Locate the cell with the specified text and output its (X, Y) center coordinate. 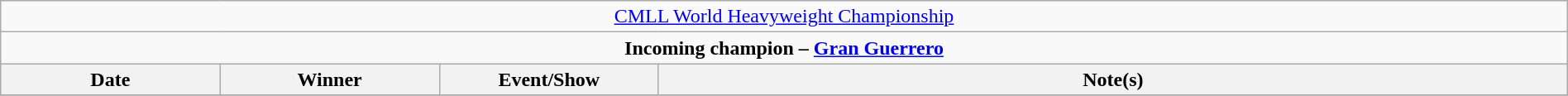
Event/Show (549, 79)
Note(s) (1113, 79)
Date (111, 79)
CMLL World Heavyweight Championship (784, 17)
Incoming champion – Gran Guerrero (784, 48)
Winner (329, 79)
